Search for the cell housing the specified text and yield its (X, Y) center coordinate. 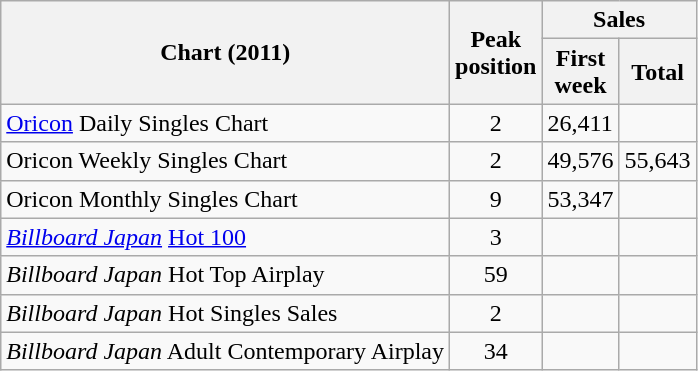
53,347 (580, 199)
Billboard Japan Hot Singles Sales (226, 313)
9 (496, 199)
Chart (2011) (226, 52)
34 (496, 351)
26,411 (580, 123)
55,643 (658, 161)
Firstweek (580, 72)
59 (496, 275)
Billboard Japan Hot 100 (226, 237)
49,576 (580, 161)
Total (658, 72)
3 (496, 237)
Oricon Daily Singles Chart (226, 123)
Oricon Weekly Singles Chart (226, 161)
Peakposition (496, 52)
Billboard Japan Adult Contemporary Airplay (226, 351)
Oricon Monthly Singles Chart (226, 199)
Sales (619, 20)
Billboard Japan Hot Top Airplay (226, 275)
